Output the (X, Y) coordinate of the center of the cell containing the given text.  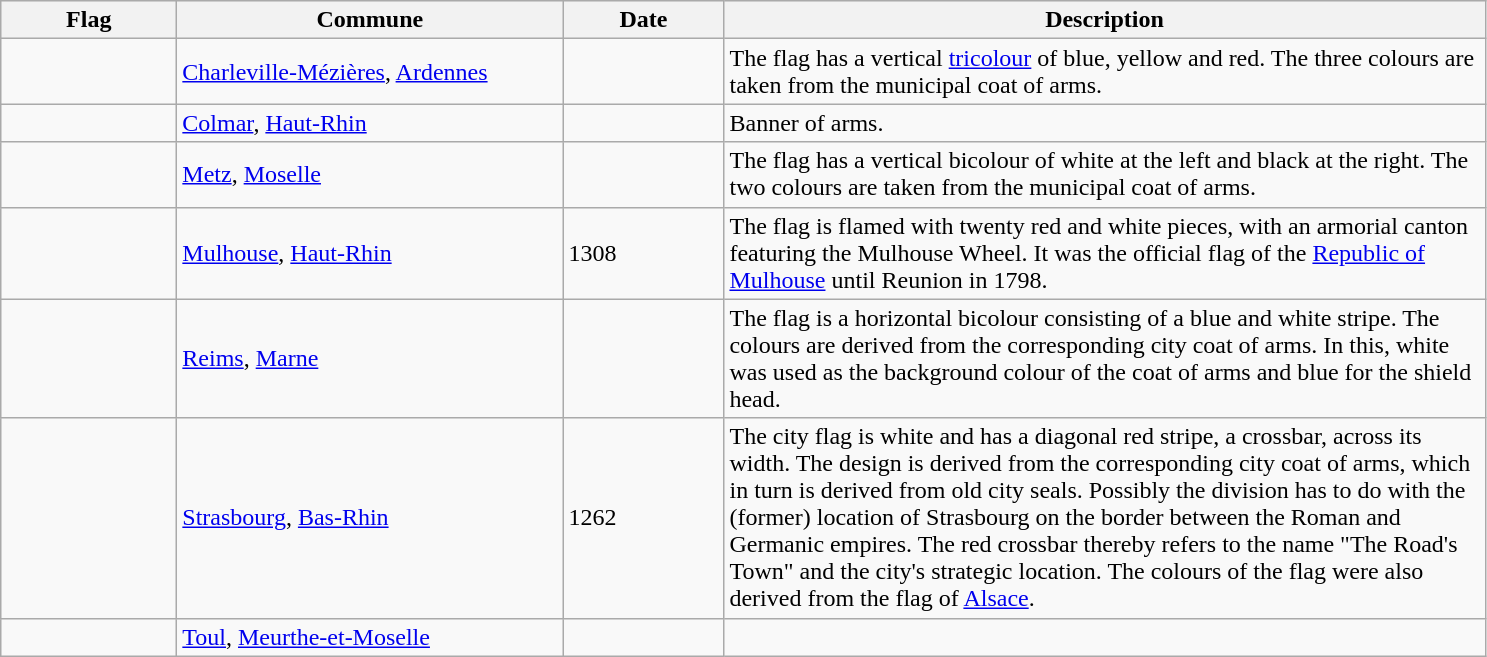
Toul, Meurthe-et-Moselle (370, 637)
1308 (644, 253)
Flag (89, 20)
The flag has a vertical tricolour of blue, yellow and red. The three colours are taken from the municipal coat of arms. (1104, 72)
Commune (370, 20)
The flag has a vertical bicolour of white at the left and black at the right. The two colours are taken from the municipal coat of arms. (1104, 174)
Reims, Marne (370, 358)
Description (1104, 20)
Charleville-Mézières, Ardennes (370, 72)
Metz, Moselle (370, 174)
Colmar, Haut-Rhin (370, 123)
Date (644, 20)
Banner of arms. (1104, 123)
Strasbourg, Bas-Rhin (370, 518)
Mulhouse, Haut-Rhin (370, 253)
1262 (644, 518)
